Extract the [X, Y] coordinate from the center of the cell holding the provided text.  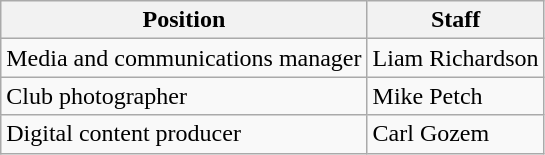
Carl Gozem [456, 134]
Media and communications manager [184, 58]
Liam Richardson [456, 58]
Mike Petch [456, 96]
Staff [456, 20]
Club photographer [184, 96]
Digital content producer [184, 134]
Position [184, 20]
